Return the (X, Y) coordinate for the center point of the cell that contains the specified text.  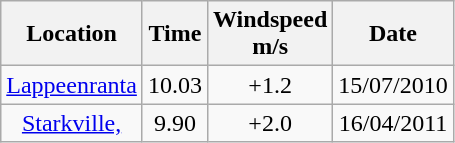
Location (72, 34)
Windspeedm/s (270, 34)
15/07/2010 (393, 85)
Date (393, 34)
Starkville, (72, 123)
+1.2 (270, 85)
+2.0 (270, 123)
9.90 (174, 123)
16/04/2011 (393, 123)
Lappeenranta (72, 85)
10.03 (174, 85)
Time (174, 34)
